For the text-containing cell, return its midpoint in [x, y] coordinate format. 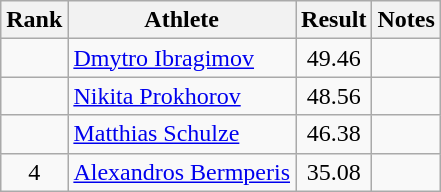
Rank [34, 20]
Dmytro Ibragimov [182, 58]
Athlete [182, 20]
48.56 [334, 96]
49.46 [334, 58]
Alexandros Bermperis [182, 172]
Result [334, 20]
Nikita Prokhorov [182, 96]
Matthias Schulze [182, 134]
35.08 [334, 172]
46.38 [334, 134]
Notes [406, 20]
4 [34, 172]
